Identify which cell holds the provided text, then report its [X, Y] central coordinate. 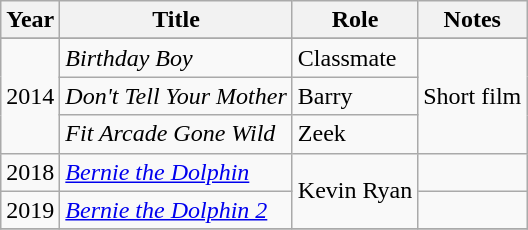
Year [30, 20]
Notes [472, 20]
Birthday Boy [176, 58]
Fit Arcade Gone Wild [176, 134]
Don't Tell Your Mother [176, 96]
Role [354, 20]
Barry [354, 96]
Zeek [354, 134]
2019 [30, 210]
Classmate [354, 58]
Bernie the Dolphin 2 [176, 210]
2018 [30, 172]
Short film [472, 96]
Title [176, 20]
Bernie the Dolphin [176, 172]
Kevin Ryan [354, 191]
2014 [30, 96]
